Provide the (x, y) coordinate of the cell's center where the given text is located.  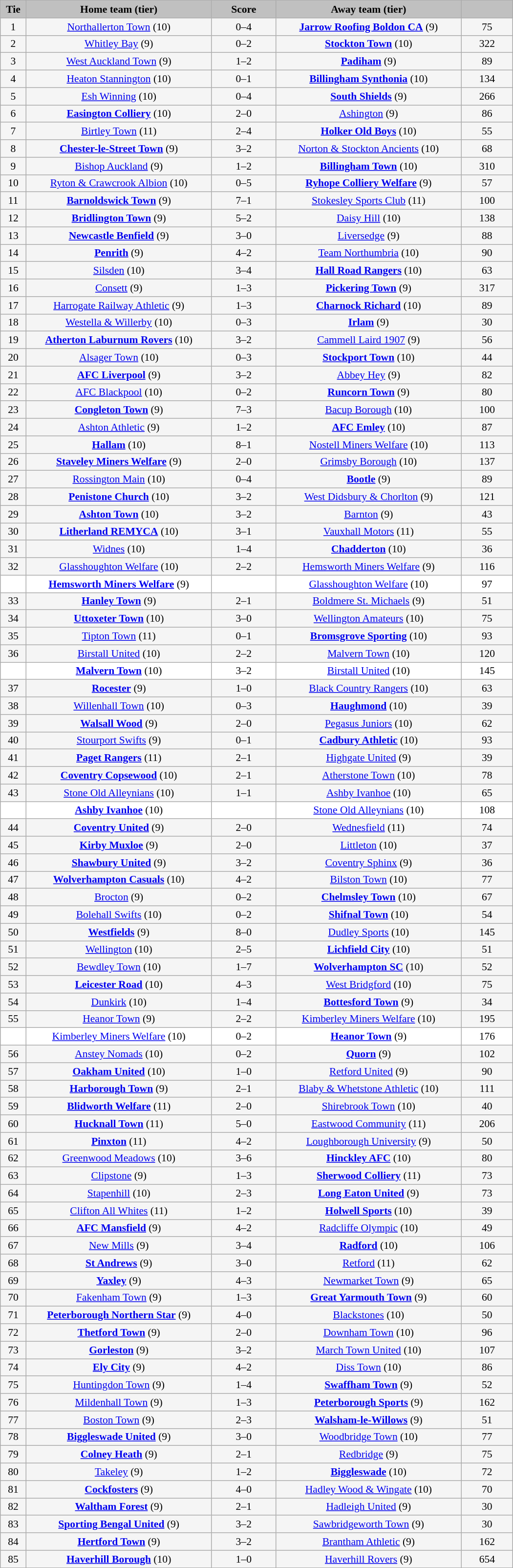
Haughmond (10) (368, 706)
6 (13, 114)
Runcorn Town (9) (368, 392)
Westfields (9) (119, 932)
Bridlington Town (9) (119, 218)
Uttoxeter Town (10) (119, 619)
Thetford Town (9) (119, 1333)
Pegasus Juniors (10) (368, 723)
Greenwood Meadows (10) (119, 1158)
Fakenham Town (9) (119, 1298)
Newcastle Benfield (9) (119, 236)
Long Eaton United (9) (368, 1194)
Alsager Town (10) (119, 358)
Bottesford Town (9) (368, 1002)
13 (13, 236)
Daisy Hill (10) (368, 218)
Coventry United (9) (119, 828)
Barnton (9) (368, 514)
45 (13, 845)
35 (13, 636)
81 (13, 1489)
5 (13, 96)
Sporting Bengal United (9) (119, 1524)
Biggleswade (10) (368, 1472)
Haverhill Borough (10) (119, 1559)
Retford United (9) (368, 1071)
South Shields (9) (368, 96)
85 (13, 1559)
Chelmsley Town (10) (368, 897)
1–1 (243, 793)
Quorn (9) (368, 1054)
Hall Road Rangers (10) (368, 271)
21 (13, 375)
Ely City (9) (119, 1368)
Nostell Miners Welfare (10) (368, 445)
38 (13, 706)
Stapenhill (10) (119, 1194)
27 (13, 479)
Vauxhall Motors (11) (368, 532)
Dunkirk (10) (119, 1002)
Sherwood Colliery (11) (368, 1176)
Walsham-le-Willows (9) (368, 1420)
Widnes (10) (119, 549)
Stockton Town (10) (368, 44)
Score (243, 9)
3 (13, 62)
22 (13, 392)
Tipton Town (11) (119, 636)
Home team (tier) (119, 9)
Brocton (9) (119, 897)
15 (13, 271)
206 (487, 1124)
Bewdley Town (10) (119, 967)
Ashton Town (10) (119, 514)
Wolverhampton SC (10) (368, 967)
Penistone Church (10) (119, 497)
Blackstones (10) (368, 1315)
31 (13, 549)
Ryhope Colliery Welfare (9) (368, 183)
Wednesfield (11) (368, 828)
Atherton Laburnum Rovers (10) (119, 340)
Litherland REMYCA (10) (119, 532)
Hucknall Town (11) (119, 1124)
Wellington (10) (119, 950)
19 (13, 340)
121 (487, 497)
Wolverhampton Casuals (10) (119, 880)
Hadleigh United (9) (368, 1507)
Radcliffe Olympic (10) (368, 1228)
20 (13, 358)
96 (487, 1333)
Yaxley (9) (119, 1281)
Redbridge (9) (368, 1455)
48 (13, 897)
Hinckley AFC (10) (368, 1158)
Bishop Auckland (9) (119, 166)
61 (13, 1141)
3–6 (243, 1158)
Downham Town (10) (368, 1333)
138 (487, 218)
West Didsbury & Chorlton (9) (368, 497)
7–3 (243, 410)
AFC Blackpool (10) (119, 392)
Shifnal Town (10) (368, 915)
8 (13, 149)
7–1 (243, 201)
Brantham Athletic (9) (368, 1542)
Stokesley Sports Club (11) (368, 201)
8–0 (243, 932)
33 (13, 601)
1–7 (243, 967)
Staveley Miners Welfare (9) (119, 462)
84 (13, 1542)
14 (13, 253)
Liversedge (9) (368, 236)
9 (13, 166)
59 (13, 1107)
Whitley Bay (9) (119, 44)
Norton & Stockton Ancients (10) (368, 149)
2–5 (243, 950)
7 (13, 131)
107 (487, 1350)
Anstey Nomads (10) (119, 1054)
Holker Old Boys (10) (368, 131)
Willenhall Town (10) (119, 706)
Abbey Hey (9) (368, 375)
Westella & Willerby (10) (119, 323)
Biggleswade United (9) (119, 1437)
42 (13, 776)
71 (13, 1315)
116 (487, 566)
25 (13, 445)
Waltham Forest (9) (119, 1507)
Hallam (10) (119, 445)
Coventry Copsewood (10) (119, 776)
Retford (11) (368, 1263)
Peterborough Sports (9) (368, 1402)
Heaton Stannington (10) (119, 79)
West Bridgford (10) (368, 984)
18 (13, 323)
0–5 (243, 183)
Northallerton Town (10) (119, 27)
5–0 (243, 1124)
Coventry Sphinx (9) (368, 863)
Esh Winning (10) (119, 96)
Stourport Swifts (9) (119, 740)
New Mills (9) (119, 1246)
Kirby Muxloe (9) (119, 845)
Walsall Wood (9) (119, 723)
Harrogate Railway Athletic (9) (119, 305)
Bolehall Swifts (10) (119, 915)
24 (13, 427)
Rocester (9) (119, 689)
Team Northumbria (10) (368, 253)
AFC Liverpool (9) (119, 375)
76 (13, 1402)
West Auckland Town (9) (119, 62)
32 (13, 566)
106 (487, 1246)
Harborough Town (9) (119, 1089)
Ashton Athletic (9) (119, 427)
97 (487, 584)
310 (487, 166)
Mildenhall Town (9) (119, 1402)
111 (487, 1089)
Clifton All Whites (11) (119, 1211)
64 (13, 1194)
Radford (10) (368, 1246)
Lichfield City (10) (368, 950)
AFC Mansfield (9) (119, 1228)
108 (487, 810)
3–1 (243, 532)
Sawbridgeworth Town (9) (368, 1524)
134 (487, 79)
Blidworth Welfare (11) (119, 1107)
Holwell Sports (10) (368, 1211)
Atherstone Town (10) (368, 776)
Ashington (9) (368, 114)
102 (487, 1054)
Paget Rangers (11) (119, 758)
66 (13, 1228)
79 (13, 1455)
Hadley Wood & Wingate (10) (368, 1489)
Cockfosters (9) (119, 1489)
Padiham (9) (368, 62)
46 (13, 863)
Wellington Amateurs (10) (368, 619)
83 (13, 1524)
16 (13, 288)
Huntingdon Town (9) (119, 1385)
120 (487, 653)
Hanley Town (9) (119, 601)
Eastwood Community (11) (368, 1124)
Littleton (10) (368, 845)
176 (487, 1037)
Ryton & Crawcrook Albion (10) (119, 183)
Tie (13, 9)
28 (13, 497)
Bacup Borough (10) (368, 410)
Billingham Synthonia (10) (368, 79)
Shirebrook Town (10) (368, 1107)
Black Country Rangers (10) (368, 689)
Hertford Town (9) (119, 1542)
Loughborough University (9) (368, 1141)
4 (13, 79)
Colney Heath (9) (119, 1455)
Oakham United (10) (119, 1071)
Gorleston (9) (119, 1350)
Woodbridge Town (10) (368, 1437)
654 (487, 1559)
8–1 (243, 445)
Birtley Town (11) (119, 131)
Bilston Town (10) (368, 880)
Irlam (9) (368, 323)
11 (13, 201)
Cammell Laird 1907 (9) (368, 340)
10 (13, 183)
Charnock Richard (10) (368, 305)
Highgate United (9) (368, 758)
88 (487, 236)
Bootle (9) (368, 479)
Clipstone (9) (119, 1176)
29 (13, 514)
St Andrews (9) (119, 1263)
Silsden (10) (119, 271)
Peterborough Northern Star (9) (119, 1315)
Takeley (9) (119, 1472)
Leicester Road (10) (119, 984)
53 (13, 984)
58 (13, 1089)
26 (13, 462)
Easington Colliery (10) (119, 114)
Haverhill Rovers (9) (368, 1559)
17 (13, 305)
March Town United (10) (368, 1350)
Billingham Town (10) (368, 166)
87 (487, 427)
137 (487, 462)
Shawbury United (9) (119, 863)
1 (13, 27)
Boston Town (9) (119, 1420)
47 (13, 880)
Barnoldswick Town (9) (119, 201)
195 (487, 1019)
317 (487, 288)
23 (13, 410)
5–2 (243, 218)
Grimsby Borough (10) (368, 462)
41 (13, 758)
Penrith (9) (119, 253)
Pinxton (11) (119, 1141)
Chester-le-Street Town (9) (119, 149)
Away team (tier) (368, 9)
Diss Town (10) (368, 1368)
Consett (9) (119, 288)
Swaffham Town (9) (368, 1385)
Great Yarmouth Town (9) (368, 1298)
266 (487, 96)
Jarrow Roofing Boldon CA (9) (368, 27)
Congleton Town (9) (119, 410)
Bromsgrove Sporting (10) (368, 636)
Chadderton (10) (368, 549)
Dudley Sports (10) (368, 932)
Stockport Town (10) (368, 358)
113 (487, 445)
Cadbury Athletic (10) (368, 740)
Newmarket Town (9) (368, 1281)
Rossington Main (10) (119, 479)
322 (487, 44)
69 (13, 1281)
AFC Emley (10) (368, 427)
2 (13, 44)
Blaby & Whetstone Athletic (10) (368, 1089)
Boldmere St. Michaels (9) (368, 601)
2–4 (243, 131)
12 (13, 218)
Pickering Town (9) (368, 288)
